Return (X, Y) of the center of cell containing provided text 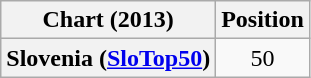
Chart (2013) (108, 20)
Slovenia (SloTop50) (108, 58)
50 (263, 58)
Position (263, 20)
